Output the [x, y] coordinate of the center of the cell containing the given text.  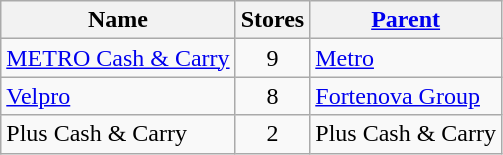
Name [118, 20]
2 [272, 134]
8 [272, 96]
Metro [406, 58]
9 [272, 58]
METRO Cash & Carry [118, 58]
Parent [406, 20]
Fortenova Group [406, 96]
Velpro [118, 96]
Stores [272, 20]
